Provide the [X, Y] coordinate of the cell's center where the given text is located.  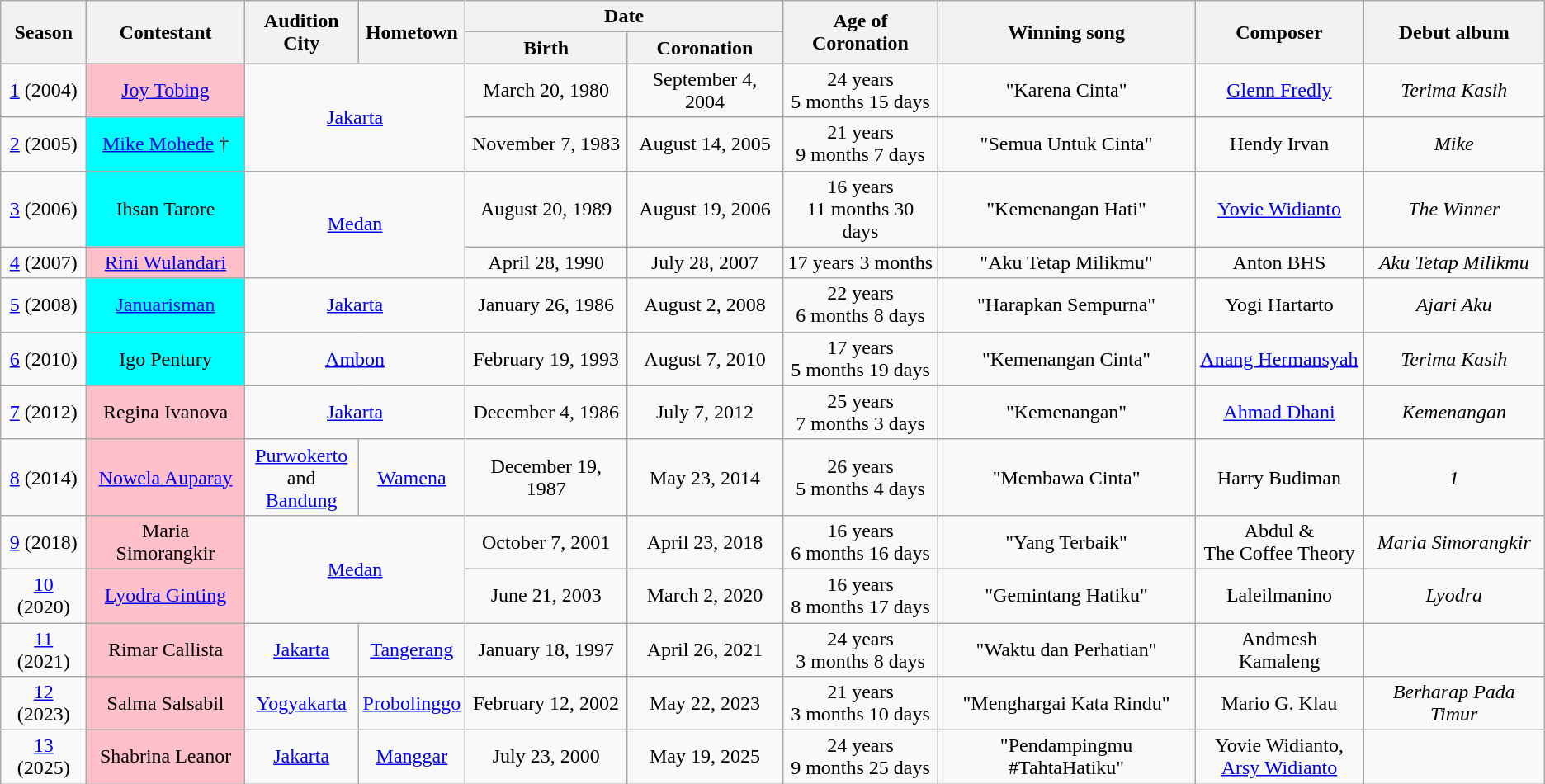
"Gemintang Hatiku" [1066, 596]
Anton BHS [1279, 262]
August 2, 2008 [705, 305]
"Karena Cinta" [1066, 91]
"Kemenangan Hati" [1066, 209]
Regina Ivanova [166, 413]
Yovie Widianto [1279, 209]
Ambon [355, 358]
12 (2023) [44, 703]
Mike [1454, 144]
February 12, 2002 [546, 703]
Birth [546, 48]
24 years5 months 15 days [860, 91]
10 (2020) [44, 596]
"Aku Tetap Milikmu" [1066, 262]
"Menghargai Kata Rindu" [1066, 703]
April 26, 2021 [705, 649]
5 (2008) [44, 305]
March 2, 2020 [705, 596]
May 19, 2025 [705, 758]
Laleilmanino [1279, 596]
"Kemenangan" [1066, 413]
Andmesh Kamaleng [1279, 649]
Purwokertoand Bandung [301, 477]
21 years9 months 7 days [860, 144]
September 4, 2004 [705, 91]
"Waktu dan Perhatian" [1066, 649]
Yogi Hartarto [1279, 305]
Salma Salsabil [166, 703]
Winning song [1066, 32]
Probolinggo [412, 703]
"Kemenangan Cinta" [1066, 358]
Manggar [412, 758]
"Yang Terbaik" [1066, 541]
July 23, 2000 [546, 758]
Contestant [166, 32]
Rimar Callista [166, 649]
7 (2012) [44, 413]
17 years5 months 19 days [860, 358]
16 years8 months 17 days [860, 596]
August 20, 1989 [546, 209]
Berharap Pada Timur [1454, 703]
Lyodra [1454, 596]
May 22, 2023 [705, 703]
Composer [1279, 32]
August 19, 2006 [705, 209]
Nowela Auparay [166, 477]
Kemenangan [1454, 413]
Mario G. Klau [1279, 703]
Debut album [1454, 32]
Wamena [412, 477]
26 years5 months 4 days [860, 477]
June 21, 2003 [546, 596]
Date [624, 17]
Ihsan Tarore [166, 209]
Ajari Aku [1454, 305]
"Semua Untuk Cinta" [1066, 144]
July 7, 2012 [705, 413]
Joy Tobing [166, 91]
May 23, 2014 [705, 477]
9 (2018) [44, 541]
21 years3 months 10 days [860, 703]
1 (2004) [44, 91]
AuditionCity [301, 32]
Shabrina Leanor [166, 758]
April 28, 1990 [546, 262]
Lyodra Ginting [166, 596]
3 (2006) [44, 209]
1 [1454, 477]
"Pendampingmu #TahtaHatiku" [1066, 758]
Coronation [705, 48]
11 (2021) [44, 649]
December 19, 1987 [546, 477]
8 (2014) [44, 477]
Yovie Widianto,Arsy Widianto [1279, 758]
April 23, 2018 [705, 541]
Ahmad Dhani [1279, 413]
13 (2025) [44, 758]
6 (2010) [44, 358]
Abdul &The Coffee Theory [1279, 541]
Rini Wulandari [166, 262]
The Winner [1454, 209]
16 years11 months 30 days [860, 209]
17 years 3 months [860, 262]
March 20, 1980 [546, 91]
2 (2005) [44, 144]
July 28, 2007 [705, 262]
Hometown [412, 32]
Harry Budiman [1279, 477]
"Membawa Cinta" [1066, 477]
16 years6 months 16 days [860, 541]
Hendy Irvan [1279, 144]
Anang Hermansyah [1279, 358]
Igo Pentury [166, 358]
4 (2007) [44, 262]
November 7, 1983 [546, 144]
24 years3 months 8 days [860, 649]
22 years6 months 8 days [860, 305]
Age ofCoronation [860, 32]
24 years9 months 25 days [860, 758]
Aku Tetap Milikmu [1454, 262]
February 19, 1993 [546, 358]
January 26, 1986 [546, 305]
December 4, 1986 [546, 413]
Season [44, 32]
Glenn Fredly [1279, 91]
Mike Mohede † [166, 144]
August 7, 2010 [705, 358]
"Harapkan Sempurna" [1066, 305]
Tangerang [412, 649]
Januarisman [166, 305]
Yogyakarta [301, 703]
January 18, 1997 [546, 649]
October 7, 2001 [546, 541]
August 14, 2005 [705, 144]
25 years7 months 3 days [860, 413]
